Pinpoint the cell where the given text exists, returning its [X, Y] midpoint coordinate. 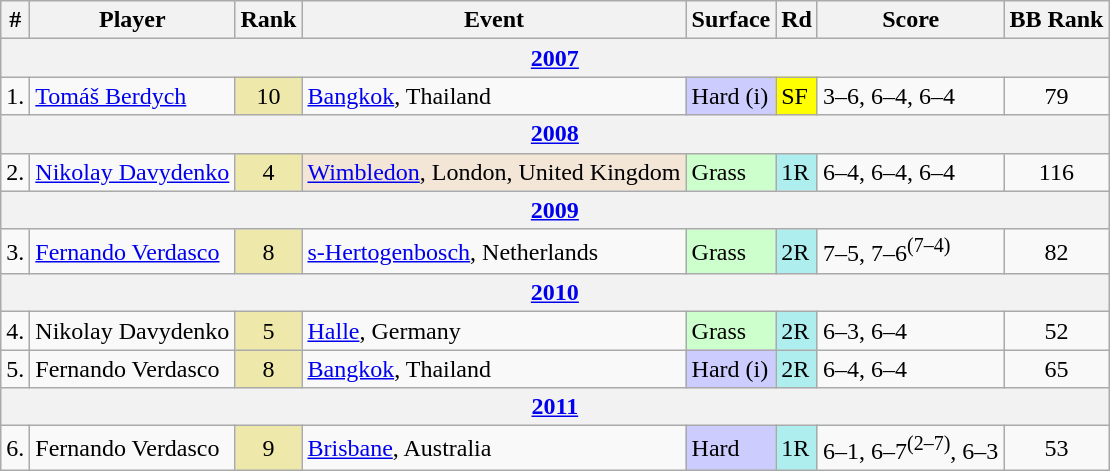
3–6, 6–4, 6–4 [910, 96]
10 [268, 96]
Score [910, 20]
82 [1056, 252]
52 [1056, 331]
Event [494, 20]
6–4, 6–4, 6–4 [910, 172]
53 [1056, 448]
SF [797, 96]
5. [16, 369]
65 [1056, 369]
79 [1056, 96]
6. [16, 448]
116 [1056, 172]
2. [16, 172]
1. [16, 96]
4. [16, 331]
Rd [797, 20]
4 [268, 172]
6–4, 6–4 [910, 369]
Hard [731, 448]
2009 [555, 210]
6–3, 6–4 [910, 331]
Brisbane, Australia [494, 448]
5 [268, 331]
2010 [555, 293]
2011 [555, 407]
Rank [268, 20]
9 [268, 448]
# [16, 20]
6–1, 6–7(2–7), 6–3 [910, 448]
Player [132, 20]
7–5, 7–6(7–4) [910, 252]
Halle, Germany [494, 331]
3. [16, 252]
2008 [555, 134]
2007 [555, 58]
Wimbledon, London, United Kingdom [494, 172]
Surface [731, 20]
BB Rank [1056, 20]
Tomáš Berdych [132, 96]
s-Hertogenbosch, Netherlands [494, 252]
